Capture the cell that displays the provided text and extract its [X, Y] central coordinate. 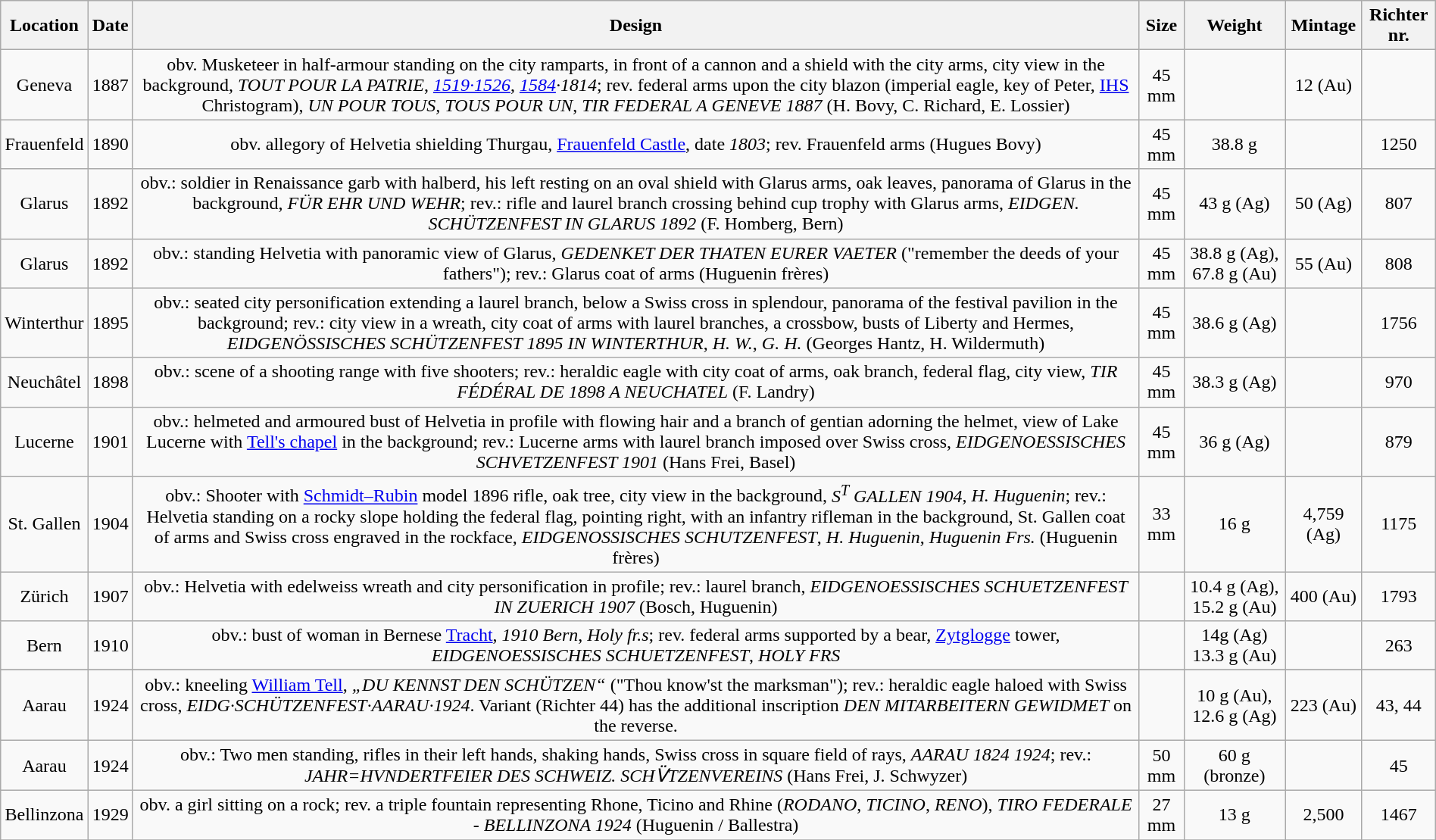
Richter nr. [1398, 26]
Bern [44, 645]
12 (Au) [1324, 85]
1467 [1398, 815]
10.4 g (Ag), 15.2 g (Au) [1235, 597]
33 mm [1162, 524]
10 g (Au), 12.6 g (Ag) [1235, 705]
1904 [111, 524]
Neuchâtel [44, 382]
Size [1162, 26]
St. Gallen [44, 524]
1793 [1398, 597]
36 g (Ag) [1235, 442]
4,759 (Ag) [1324, 524]
970 [1398, 382]
1929 [111, 815]
50 (Ag) [1324, 204]
223 (Au) [1324, 705]
1907 [111, 597]
808 [1398, 264]
Mintage [1324, 26]
45 [1398, 765]
Date [111, 26]
Weight [1235, 26]
400 (Au) [1324, 597]
Geneva [44, 85]
55 (Au) [1324, 264]
1898 [111, 382]
807 [1398, 204]
1250 [1398, 144]
38.8 g [1235, 144]
50 mm [1162, 765]
2,500 [1324, 815]
Lucerne [44, 442]
38.8 g (Ag), 67.8 g (Au) [1235, 264]
1890 [111, 144]
Location [44, 26]
14g (Ag) 13.3 g (Au) [1235, 645]
1901 [111, 442]
1756 [1398, 323]
60 g (bronze) [1235, 765]
13 g [1235, 815]
Bellinzona [44, 815]
43, 44 [1398, 705]
1175 [1398, 524]
879 [1398, 442]
Frauenfeld [44, 144]
38.3 g (Ag) [1235, 382]
263 [1398, 645]
obv. allegory of Helvetia shielding Thurgau, Frauenfeld Castle, date 1803; rev. Frauenfeld arms (Hugues Bovy) [636, 144]
27 mm [1162, 815]
1887 [111, 85]
Zürich [44, 597]
16 g [1235, 524]
Winterthur [44, 323]
1910 [111, 645]
38.6 g (Ag) [1235, 323]
43 g (Ag) [1235, 204]
Design [636, 26]
1895 [111, 323]
